Locate the cell with the specified text and output its (x, y) center coordinate. 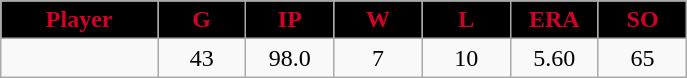
65 (642, 58)
10 (466, 58)
Player (80, 20)
IP (290, 20)
ERA (554, 20)
98.0 (290, 58)
43 (202, 58)
G (202, 20)
W (378, 20)
7 (378, 58)
L (466, 20)
SO (642, 20)
5.60 (554, 58)
